Determine the (x, y) coordinate at the center of the cell enclosing the given text.  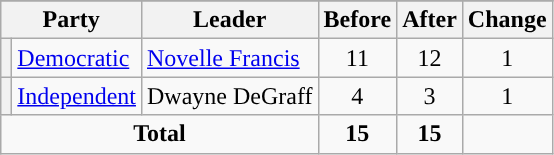
Leader (230, 20)
Party (72, 20)
Dwayne DeGraff (230, 96)
4 (358, 96)
Independent (77, 96)
Total (160, 134)
Democratic (77, 58)
Novelle Francis (230, 58)
Before (358, 20)
Change (507, 20)
3 (430, 96)
12 (430, 58)
11 (358, 58)
After (430, 20)
